Search for the cell housing the specified text and yield its (X, Y) center coordinate. 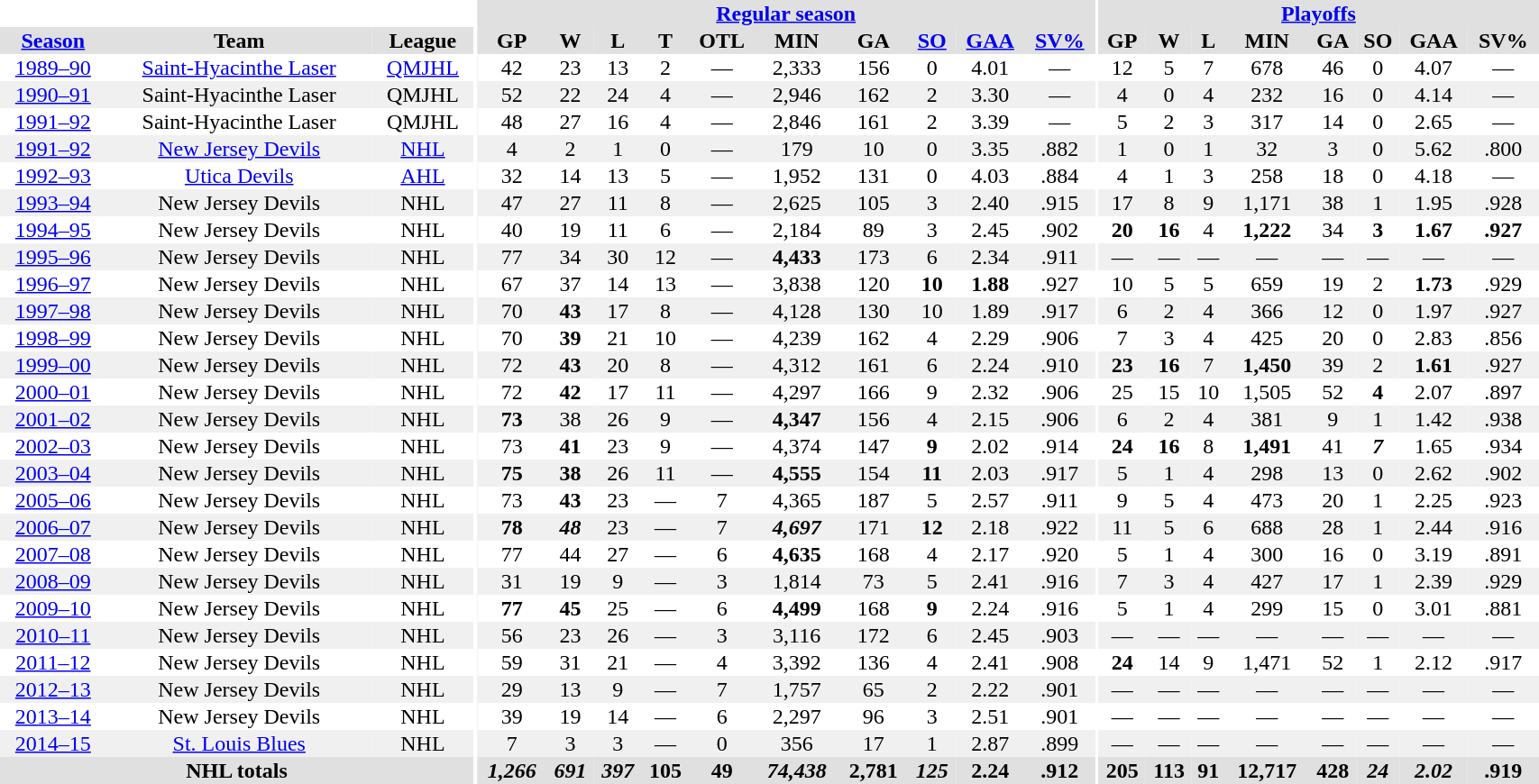
.923 (1503, 500)
147 (873, 446)
2.39 (1434, 581)
1990–91 (53, 95)
OTL (721, 41)
2001–02 (53, 419)
28 (1333, 527)
2,625 (797, 203)
T (665, 41)
381 (1268, 419)
.897 (1503, 392)
91 (1208, 770)
366 (1268, 311)
3.39 (990, 122)
.919 (1503, 770)
2.44 (1434, 527)
.934 (1503, 446)
1,450 (1268, 365)
2.03 (990, 473)
2.17 (990, 554)
4,347 (797, 419)
2.40 (990, 203)
4.14 (1434, 95)
2,333 (797, 68)
1993–94 (53, 203)
.928 (1503, 203)
4,374 (797, 446)
.881 (1503, 608)
Utica Devils (240, 176)
166 (873, 392)
4,365 (797, 500)
2,184 (797, 230)
2.65 (1434, 122)
2007–08 (53, 554)
2,297 (797, 716)
691 (570, 770)
136 (873, 662)
44 (570, 554)
2.57 (990, 500)
2.22 (990, 689)
2,781 (873, 770)
187 (873, 500)
3.30 (990, 95)
120 (873, 284)
1,222 (1268, 230)
659 (1268, 284)
.891 (1503, 554)
4.01 (990, 68)
113 (1168, 770)
1996–97 (53, 284)
67 (512, 284)
4.03 (990, 176)
1989–90 (53, 68)
1.97 (1434, 311)
131 (873, 176)
NHL totals (236, 770)
22 (570, 95)
75 (512, 473)
1.42 (1434, 419)
2.15 (990, 419)
Playoffs (1318, 14)
.938 (1503, 419)
356 (797, 743)
3,392 (797, 662)
1.88 (990, 284)
1,952 (797, 176)
1994–95 (53, 230)
1.73 (1434, 284)
45 (570, 608)
.856 (1503, 338)
4,128 (797, 311)
2,946 (797, 95)
1,505 (1268, 392)
49 (721, 770)
1,814 (797, 581)
300 (1268, 554)
.912 (1059, 770)
2.07 (1434, 392)
4,635 (797, 554)
4.18 (1434, 176)
65 (873, 689)
2002–03 (53, 446)
.915 (1059, 203)
171 (873, 527)
299 (1268, 608)
5.62 (1434, 149)
1997–98 (53, 311)
2,846 (797, 122)
.914 (1059, 446)
2005–06 (53, 500)
473 (1268, 500)
2014–15 (53, 743)
League (423, 41)
3.35 (990, 149)
.884 (1059, 176)
12,717 (1268, 770)
3.01 (1434, 608)
St. Louis Blues (240, 743)
232 (1268, 95)
2006–07 (53, 527)
Team (240, 41)
425 (1268, 338)
.910 (1059, 365)
3,116 (797, 635)
2.62 (1434, 473)
78 (512, 527)
1998–99 (53, 338)
317 (1268, 122)
428 (1333, 770)
125 (932, 770)
2.83 (1434, 338)
1.67 (1434, 230)
4,499 (797, 608)
4.07 (1434, 68)
2012–13 (53, 689)
56 (512, 635)
4,297 (797, 392)
1,471 (1268, 662)
2008–09 (53, 581)
1.65 (1434, 446)
1.89 (990, 311)
4,433 (797, 257)
96 (873, 716)
74,438 (797, 770)
2003–04 (53, 473)
154 (873, 473)
4,697 (797, 527)
1,491 (1268, 446)
.922 (1059, 527)
298 (1268, 473)
2.29 (990, 338)
Season (53, 41)
1.95 (1434, 203)
.899 (1059, 743)
2.34 (990, 257)
1995–96 (53, 257)
688 (1268, 527)
4,555 (797, 473)
2.12 (1434, 662)
2.25 (1434, 500)
1,757 (797, 689)
4,239 (797, 338)
2.18 (990, 527)
.882 (1059, 149)
.800 (1503, 149)
179 (797, 149)
59 (512, 662)
40 (512, 230)
46 (1333, 68)
3.19 (1434, 554)
2.32 (990, 392)
427 (1268, 581)
.908 (1059, 662)
2010–11 (53, 635)
47 (512, 203)
205 (1122, 770)
29 (512, 689)
.920 (1059, 554)
1999–00 (53, 365)
4,312 (797, 365)
2013–14 (53, 716)
130 (873, 311)
1,266 (512, 770)
2000–01 (53, 392)
18 (1333, 176)
2.51 (990, 716)
.903 (1059, 635)
37 (570, 284)
173 (873, 257)
2009–10 (53, 608)
AHL (423, 176)
2.87 (990, 743)
1992–93 (53, 176)
3,838 (797, 284)
397 (618, 770)
1,171 (1268, 203)
678 (1268, 68)
172 (873, 635)
30 (618, 257)
Regular season (786, 14)
1.61 (1434, 365)
89 (873, 230)
2011–12 (53, 662)
258 (1268, 176)
